Locate the cell with the specified text and output its (X, Y) center coordinate. 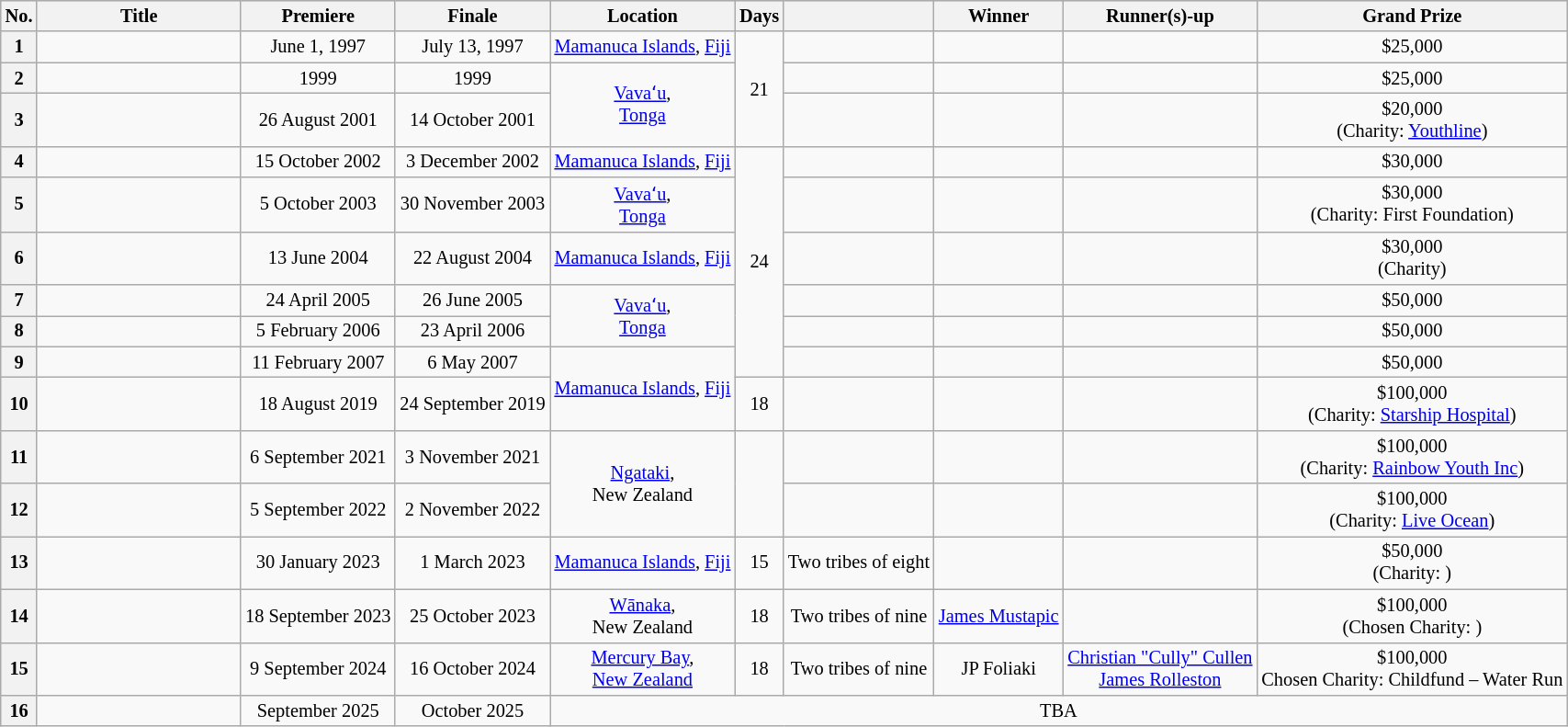
26 June 2005 (472, 300)
1 (19, 47)
Premiere (318, 16)
5 February 2006 (318, 331)
14 (19, 616)
July 13, 1997 (472, 47)
5 September 2022 (318, 510)
TBA (1059, 710)
Title (139, 16)
Days (759, 16)
Grand Prize (1412, 16)
6 May 2007 (472, 362)
$100,000 (Charity: Rainbow Youth Inc) (1412, 457)
Wānaka, New Zealand (643, 616)
October 2025 (472, 710)
11 February 2007 (318, 362)
2 (19, 78)
14 October 2001 (472, 119)
3 November 2021 (472, 457)
24 September 2019 (472, 403)
$100,000(Chosen Charity: ) (1412, 616)
7 (19, 300)
$50,000 (Charity: ) (1412, 562)
26 August 2001 (318, 119)
4 (19, 162)
18 August 2019 (318, 403)
30 January 2023 (318, 562)
9 September 2024 (318, 669)
25 October 2023 (472, 616)
$100,000 (Charity: Starship Hospital) (1412, 403)
1 March 2023 (472, 562)
Winner (998, 16)
No. (19, 16)
Mercury Bay, New Zealand (643, 669)
12 (19, 510)
Runner(s)-up (1159, 16)
$20,000 (Charity: Youthline) (1412, 119)
2 November 2022 (472, 510)
30 November 2003 (472, 204)
13 (19, 562)
21 (759, 88)
23 April 2006 (472, 331)
5 October 2003 (318, 204)
3 (19, 119)
Finale (472, 16)
16 (19, 710)
6 (19, 258)
$100,000 (Charity: Live Ocean) (1412, 510)
Two tribes of eight (859, 562)
8 (19, 331)
18 September 2023 (318, 616)
9 (19, 362)
JP Foliaki (998, 669)
3 December 2002 (472, 162)
22 August 2004 (472, 258)
Location (643, 16)
$30,000 (Charity) (1412, 258)
6 September 2021 (318, 457)
24 (759, 261)
15 October 2002 (318, 162)
$30,000 (1412, 162)
June 1, 1997 (318, 47)
16 October 2024 (472, 669)
5 (19, 204)
24 April 2005 (318, 300)
September 2025 (318, 710)
James Mustapic (998, 616)
$100,000Chosen Charity: Childfund – Water Run (1412, 669)
Ngataki, New Zealand (643, 483)
Christian "Cully" CullenJames Rolleston (1159, 669)
11 (19, 457)
10 (19, 403)
$30,000 (Charity: First Foundation) (1412, 204)
13 June 2004 (318, 258)
